Return the (x, y) coordinate for the center point of the cell that contains the specified text.  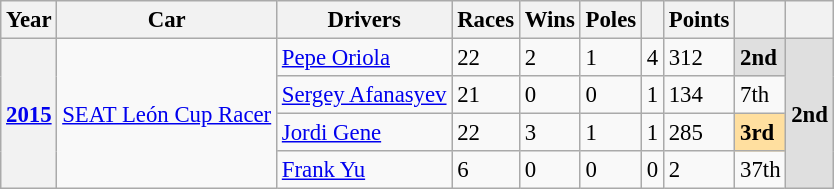
Car (167, 20)
Races (486, 20)
312 (698, 58)
285 (698, 133)
Jordi Gene (364, 133)
Sergey Afanasyev (364, 95)
6 (486, 170)
Wins (550, 20)
7th (760, 95)
Points (698, 20)
3rd (760, 133)
134 (698, 95)
3 (550, 133)
Poles (610, 20)
Frank Yu (364, 170)
Pepe Oriola (364, 58)
Drivers (364, 20)
SEAT León Cup Racer (167, 114)
Year (29, 20)
21 (486, 95)
4 (652, 58)
37th (760, 170)
2015 (29, 114)
